Capture the cell that displays the provided text and extract its [x, y] central coordinate. 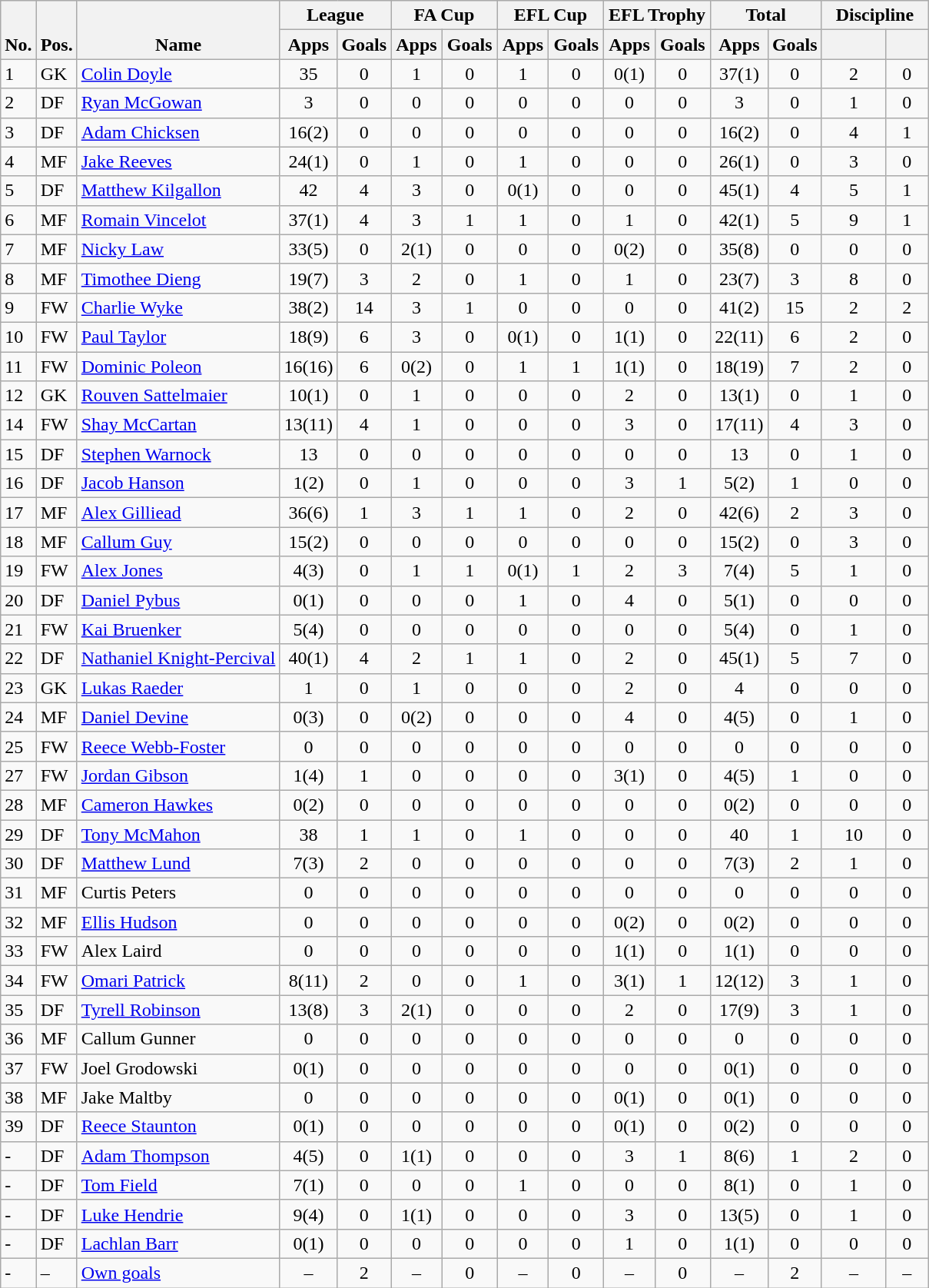
Reece Webb-Foster [178, 746]
Ryan McGowan [178, 103]
1(2) [309, 483]
13(1) [739, 396]
Cameron Hawkes [178, 805]
Pos. [57, 30]
Matthew Lund [178, 864]
Tyrell Robinson [178, 1010]
12(12) [739, 981]
35(8) [739, 249]
Omari Patrick [178, 981]
7(1) [309, 1185]
Ellis Hudson [178, 922]
Adam Thompson [178, 1156]
42(6) [739, 513]
17 [18, 513]
24(1) [309, 161]
Alex Jones [178, 571]
Nicky Law [178, 249]
Tom Field [178, 1185]
11 [18, 367]
13(8) [309, 1010]
8(6) [739, 1156]
31 [18, 893]
32 [18, 922]
Jordan Gibson [178, 775]
Tony McMahon [178, 834]
Charlie Wyke [178, 307]
22(11) [739, 337]
30 [18, 864]
19(7) [309, 278]
8(1) [739, 1185]
Paul Taylor [178, 337]
EFL Cup [550, 15]
Alex Laird [178, 951]
0(3) [309, 717]
Matthew Kilgallon [178, 191]
Reece Staunton [178, 1127]
Jake Reeves [178, 161]
Curtis Peters [178, 893]
19 [18, 571]
Colin Doyle [178, 74]
Jake Maltby [178, 1097]
28 [18, 805]
5(2) [739, 483]
Lukas Raeder [178, 688]
League [335, 15]
39 [18, 1127]
27 [18, 775]
Luke Hendrie [178, 1214]
23(7) [739, 278]
4(3) [309, 571]
24 [18, 717]
38(2) [309, 307]
Own goals [178, 1273]
33(5) [309, 249]
Daniel Pybus [178, 600]
34 [18, 981]
10(1) [309, 396]
20 [18, 600]
17(11) [739, 425]
8(11) [309, 981]
23 [18, 688]
17(9) [739, 1010]
42(1) [739, 220]
FA Cup [444, 15]
Joel Grodowski [178, 1068]
Daniel Devine [178, 717]
22 [18, 659]
40 [739, 834]
Lachlan Barr [178, 1243]
9(4) [309, 1214]
40(1) [309, 659]
29 [18, 834]
26(1) [739, 161]
Kai Bruenker [178, 629]
42 [309, 191]
36 [18, 1039]
25 [18, 746]
Callum Guy [178, 542]
EFL Trophy [658, 15]
Name [178, 30]
Jacob Hanson [178, 483]
No. [18, 30]
Stephen Warnock [178, 454]
37 [18, 1068]
Callum Gunner [178, 1039]
33 [18, 951]
13(11) [309, 425]
21 [18, 629]
16(16) [309, 367]
12 [18, 396]
18(9) [309, 337]
5(1) [739, 600]
Alex Gilliead [178, 513]
Adam Chicksen [178, 132]
16 [18, 483]
Shay McCartan [178, 425]
Total [765, 15]
1(4) [309, 775]
Timothee Dieng [178, 278]
Dominic Poleon [178, 367]
41(2) [739, 307]
Rouven Sattelmaier [178, 396]
Discipline [874, 15]
Romain Vincelot [178, 220]
Nathaniel Knight-Percival [178, 659]
7(4) [739, 571]
18(19) [739, 367]
18 [18, 542]
36(6) [309, 513]
13(5) [739, 1214]
